Return [X, Y] of the center of cell containing provided text 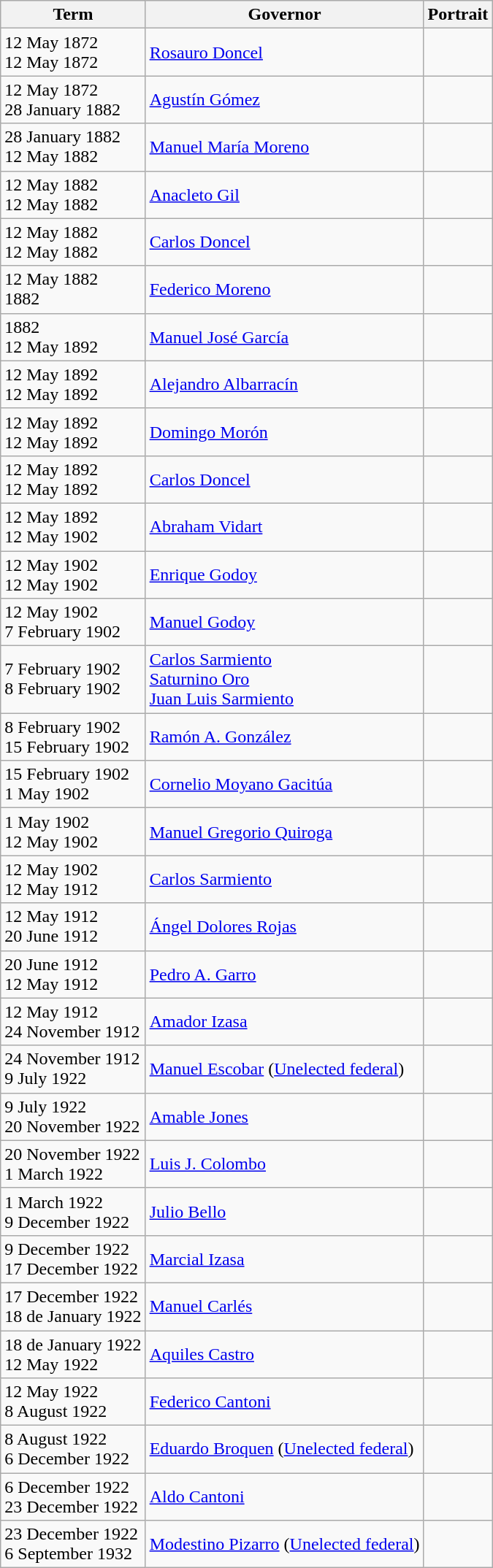
12 May 1892 12 May 1902 [73, 527]
7 February 1902 8 February 1902 [73, 680]
12 May 1902 7 February 1902 [73, 622]
Aldo Cantoni [285, 1496]
Luis J. Colombo [285, 1164]
Amador Izasa [285, 1022]
Cornelio Moyano Gacitúa [285, 784]
15 February 1902 1 May 1902 [73, 784]
6 December 1922 23 December 1922 [73, 1496]
23 December 1922 6 September 1932 [73, 1545]
1 March 1922 9 December 1922 [73, 1212]
Ángel Dolores Rojas [285, 927]
12 May 1902 12 May 1912 [73, 879]
12 May 1902 12 May 1902 [73, 574]
Marcial Izasa [285, 1258]
Manuel Escobar (Unelected federal) [285, 1069]
18 de January 1922 12 May 1922 [73, 1353]
8 August 1922 6 December 1922 [73, 1450]
Pedro A. Garro [285, 974]
Ramón A. González [285, 737]
Eduardo Broquen (Unelected federal) [285, 1450]
12 May 1922 8 August 1922 [73, 1402]
Term [73, 15]
Manuel María Moreno [285, 147]
Rosauro Doncel [285, 53]
Anacleto Gil [285, 194]
20 November 1922 1 March 1922 [73, 1164]
Manuel Godoy [285, 622]
Enrique Godoy [285, 574]
28 January 1882 12 May 1882 [73, 147]
Domingo Morón [285, 432]
20 June 1912 12 May 1912 [73, 974]
Carlos Sarmiento [285, 879]
Julio Bello [285, 1212]
12 May 1872 12 May 1872 [73, 53]
24 November 1912 9 July 1922 [73, 1069]
Abraham Vidart [285, 527]
17 December 1922 18 de January 1922 [73, 1307]
9 July 1922 20 November 1922 [73, 1117]
8 February 1902 15 February 1902 [73, 737]
Manuel José García [285, 337]
Manuel Gregorio Quiroga [285, 832]
Aquiles Castro [285, 1353]
Amable Jones [285, 1117]
Agustín Gómez [285, 99]
12 May 1912 20 June 1912 [73, 927]
1882 12 May 1892 [73, 337]
Portrait [458, 15]
Governor [285, 15]
Manuel Carlés [285, 1307]
12 May 1912 24 November 1912 [73, 1022]
1 May 1902 12 May 1902 [73, 832]
12 May 1882 1882 [73, 289]
Carlos SarmientoSaturnino OroJuan Luis Sarmiento [285, 680]
Modestino Pizarro (Unelected federal) [285, 1545]
Federico Cantoni [285, 1402]
12 May 1872 28 January 1882 [73, 99]
Alejandro Albarracín [285, 384]
9 December 1922 17 December 1922 [73, 1258]
Federico Moreno [285, 289]
